Pinpoint the cell where the given text exists, returning its [x, y] midpoint coordinate. 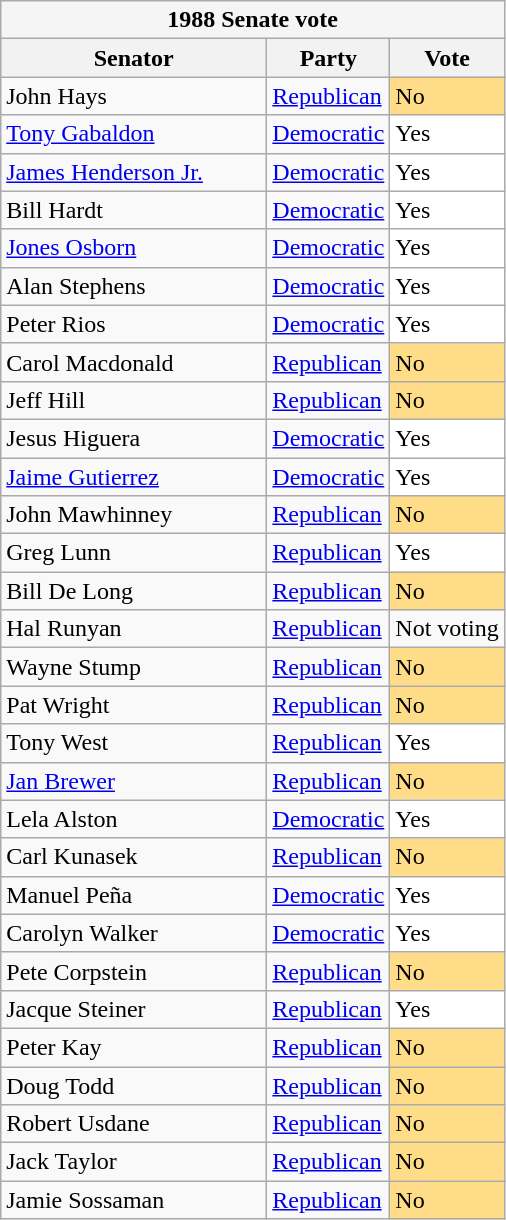
Jaime Gutierrez [134, 477]
Doug Todd [134, 1085]
Pat Wright [134, 705]
Jack Taylor [134, 1162]
Greg Lunn [134, 553]
Party [328, 58]
Jesus Higuera [134, 438]
Vote [447, 58]
Manuel Peña [134, 895]
Tony West [134, 743]
Tony Gabaldon [134, 134]
Peter Kay [134, 1047]
James Henderson Jr. [134, 172]
Bill Hardt [134, 210]
Senator [134, 58]
Jeff Hill [134, 400]
Not voting [447, 629]
Carol Macdonald [134, 362]
Pete Corpstein [134, 971]
Wayne Stump [134, 667]
Jamie Sossaman [134, 1200]
Robert Usdane [134, 1124]
Carolyn Walker [134, 933]
Peter Rios [134, 324]
Jones Osborn [134, 248]
Lela Alston [134, 819]
Jacque Steiner [134, 1009]
1988 Senate vote [252, 20]
Alan Stephens [134, 286]
Carl Kunasek [134, 857]
Bill De Long [134, 591]
John Hays [134, 96]
John Mawhinney [134, 515]
Hal Runyan [134, 629]
Jan Brewer [134, 781]
